Search for the cell housing the specified text and yield its (X, Y) center coordinate. 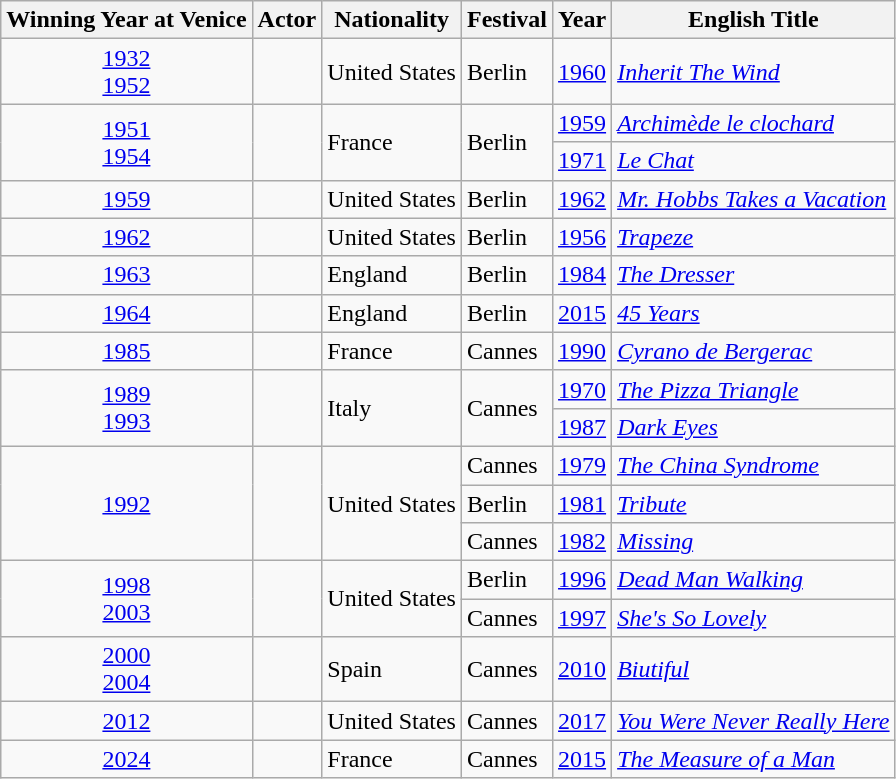
Archimède le clochard (754, 123)
The China Syndrome (754, 465)
The Measure of a Man (754, 759)
1981 (582, 503)
1985 (126, 351)
Biutiful (754, 670)
45 Years (754, 313)
1992 (126, 503)
Trapeze (754, 237)
Dead Man Walking (754, 580)
Year (582, 20)
Dark Eyes (754, 427)
1963 (126, 275)
Winning Year at Venice (126, 20)
Missing (754, 542)
Tribute (754, 503)
2024 (126, 759)
1960 (582, 72)
19321952 (126, 72)
1984 (582, 275)
Nationality (392, 20)
Spain (392, 670)
Festival (506, 20)
19982003 (126, 599)
The Pizza Triangle (754, 389)
19891993 (126, 408)
1971 (582, 161)
1982 (582, 542)
You Were Never Really Here (754, 721)
Actor (287, 20)
English Title (754, 20)
Cyrano de Bergerac (754, 351)
2017 (582, 721)
1970 (582, 389)
2012 (126, 721)
1996 (582, 580)
1997 (582, 618)
19511954 (126, 142)
Inherit The Wind (754, 72)
1990 (582, 351)
The Dresser (754, 275)
2010 (582, 670)
She's So Lovely (754, 618)
1956 (582, 237)
1987 (582, 427)
1979 (582, 465)
20002004 (126, 670)
Italy (392, 408)
Le Chat (754, 161)
Mr. Hobbs Takes a Vacation (754, 199)
1964 (126, 313)
